Output the (X, Y) coordinate of the center of the cell containing the given text.  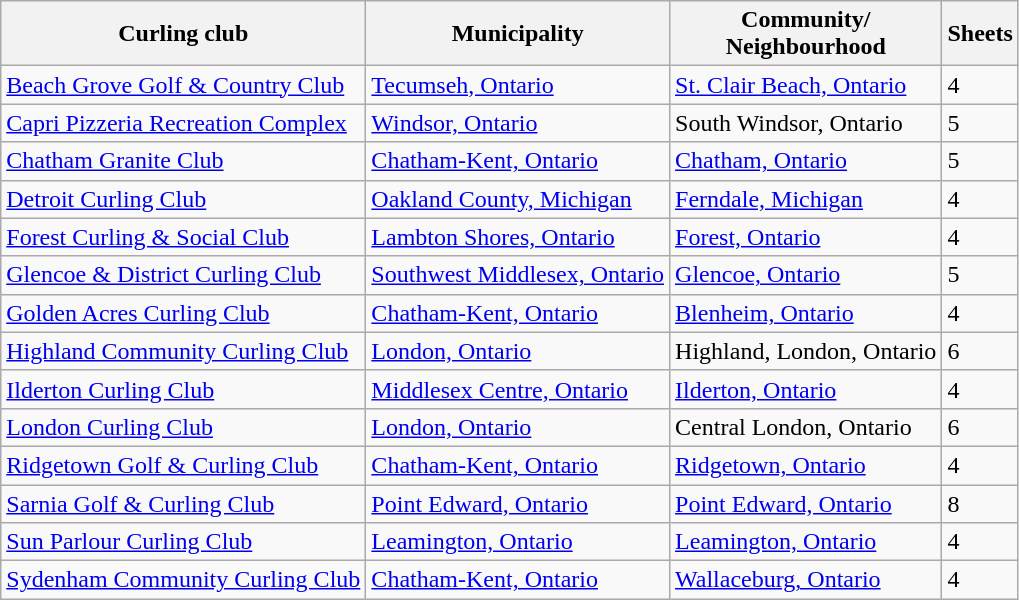
Golden Acres Curling Club (184, 313)
Tecumseh, Ontario (518, 85)
Forest Curling & Social Club (184, 237)
Ilderton, Ontario (806, 389)
Ridgetown Golf & Curling Club (184, 465)
Curling club (184, 34)
Ridgetown, Ontario (806, 465)
Southwest Middlesex, Ontario (518, 275)
St. Clair Beach, Ontario (806, 85)
Blenheim, Ontario (806, 313)
Lambton Shores, Ontario (518, 237)
Sydenham Community Curling Club (184, 580)
Detroit Curling Club (184, 199)
Sheets (980, 34)
Central London, Ontario (806, 427)
Glencoe, Ontario (806, 275)
Municipality (518, 34)
Highland Community Curling Club (184, 351)
Beach Grove Golf & Country Club (184, 85)
8 (980, 503)
Chatham, Ontario (806, 161)
Glencoe & District Curling Club (184, 275)
Sun Parlour Curling Club (184, 542)
Highland, London, Ontario (806, 351)
South Windsor, Ontario (806, 123)
Middlesex Centre, Ontario (518, 389)
Community/Neighbourhood (806, 34)
Windsor, Ontario (518, 123)
Wallaceburg, Ontario (806, 580)
Capri Pizzeria Recreation Complex (184, 123)
Forest, Ontario (806, 237)
Chatham Granite Club (184, 161)
Ilderton Curling Club (184, 389)
Ferndale, Michigan (806, 199)
Sarnia Golf & Curling Club (184, 503)
Oakland County, Michigan (518, 199)
London Curling Club (184, 427)
